Return (X, Y) of the center of cell containing provided text 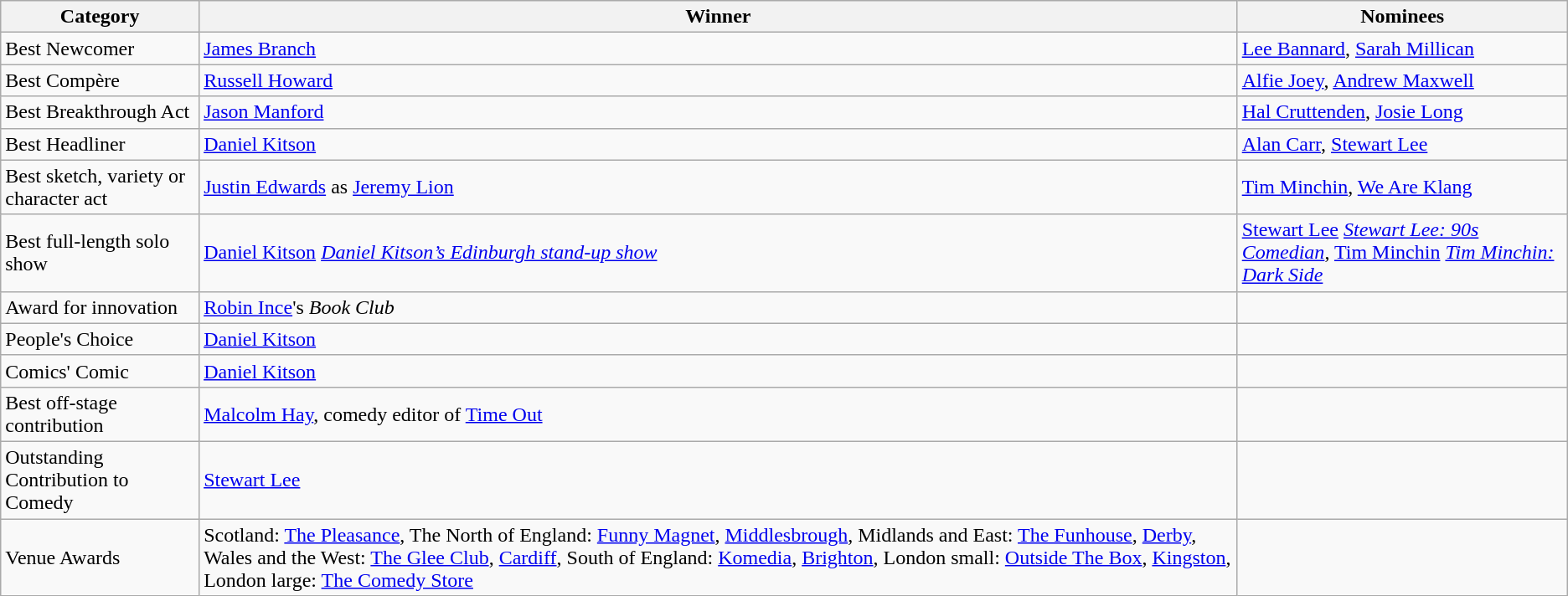
Best off-stage contribution (101, 414)
Best sketch, variety or character act (101, 188)
Nominees (1402, 17)
Venue Awards (101, 557)
Stewart Lee Stewart Lee: 90s Comedian, Tim Minchin Tim Minchin: Dark Side (1402, 253)
Daniel Kitson Daniel Kitson’s Edinburgh stand-up show (719, 253)
Best full-length solo show (101, 253)
People's Choice (101, 339)
Tim Minchin, We Are Klang (1402, 188)
Jason Manford (719, 112)
Winner (719, 17)
Category (101, 17)
Lee Bannard, Sarah Millican (1402, 49)
Hal Cruttenden, Josie Long (1402, 112)
Robin Ince's Book Club (719, 307)
Best Compère (101, 80)
Best Newcomer (101, 49)
James Branch (719, 49)
Alan Carr, Stewart Lee (1402, 144)
Best Breakthrough Act (101, 112)
Stewart Lee (719, 480)
Alfie Joey, Andrew Maxwell (1402, 80)
Malcolm Hay, comedy editor of Time Out (719, 414)
Best Headliner (101, 144)
Outstanding Contribution to Comedy (101, 480)
Russell Howard (719, 80)
Comics' Comic (101, 371)
Justin Edwards as Jeremy Lion (719, 188)
Award for innovation (101, 307)
